Find where the given text appears and provide that cell's center as [X, Y] coordinate. 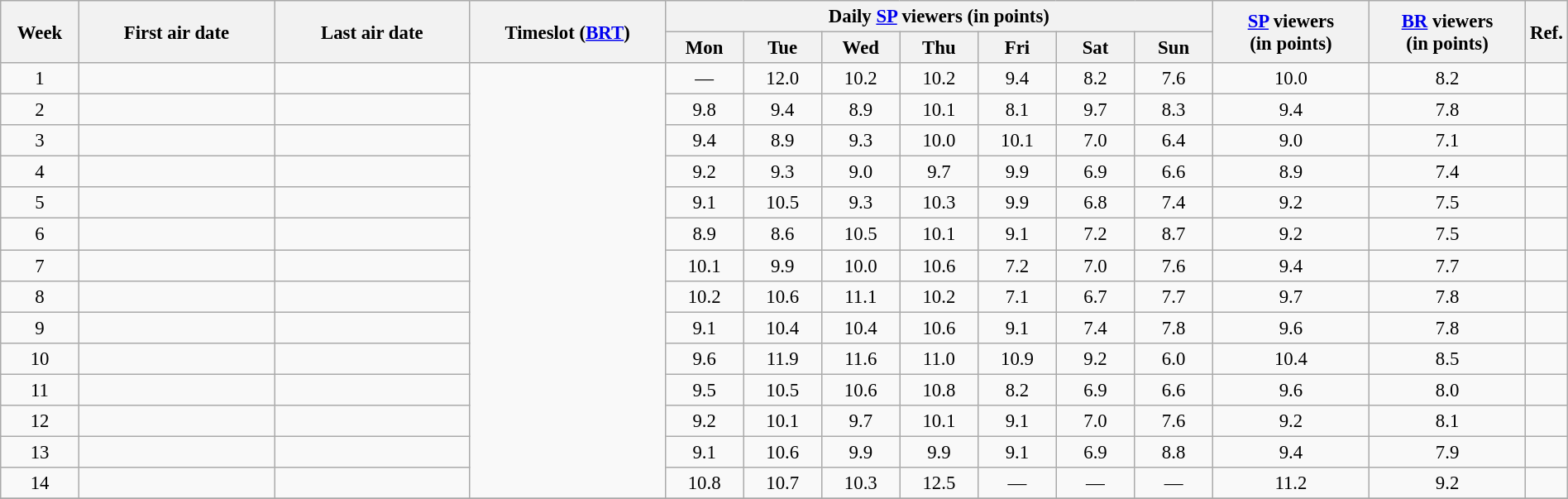
11.1 [860, 296]
13 [40, 452]
First air date [176, 31]
Wed [860, 48]
4 [40, 172]
9 [40, 328]
8.3 [1174, 110]
8.6 [782, 234]
Timeslot (BRT) [567, 31]
12 [40, 421]
Thu [939, 48]
Ref. [1546, 31]
1 [40, 79]
8.5 [1447, 358]
8.0 [1447, 390]
11.2 [1290, 483]
5 [40, 203]
Sun [1174, 48]
3 [40, 141]
BR viewers(in points) [1447, 31]
7 [40, 266]
10 [40, 358]
14 [40, 483]
Tue [782, 48]
11 [40, 390]
11.9 [782, 358]
Mon [705, 48]
2 [40, 110]
8.8 [1174, 452]
10.7 [782, 483]
SP viewers(in points) [1290, 31]
12.5 [939, 483]
12.0 [782, 79]
6.4 [1174, 141]
Fri [1017, 48]
8 [40, 296]
Week [40, 31]
Daily SP viewers (in points) [939, 17]
Sat [1095, 48]
6.0 [1174, 358]
8.7 [1174, 234]
7.9 [1447, 452]
6 [40, 234]
6.8 [1095, 203]
11.0 [939, 358]
Last air date [372, 31]
10.9 [1017, 358]
9.5 [705, 390]
9.8 [705, 110]
11.6 [860, 358]
6.7 [1095, 296]
